Provide the [X, Y] coordinate of the cell's center where the given text is located.  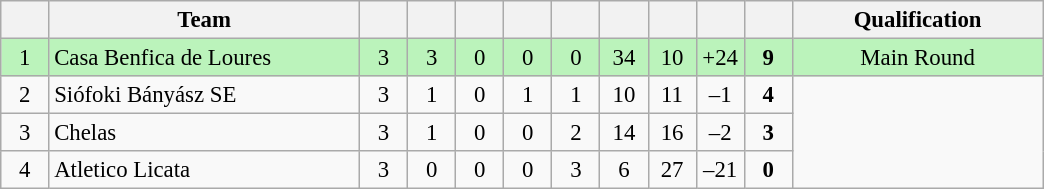
Qualification [918, 20]
–1 [720, 95]
16 [672, 133]
14 [624, 133]
Team [204, 20]
27 [672, 170]
–2 [720, 133]
+24 [720, 58]
6 [624, 170]
Chelas [204, 133]
34 [624, 58]
Atletico Licata [204, 170]
Siófoki Bányász SE [204, 95]
9 [768, 58]
11 [672, 95]
Casa Benfica de Loures [204, 58]
Main Round [918, 58]
–21 [720, 170]
